Search for the cell housing the specified text and yield its (X, Y) center coordinate. 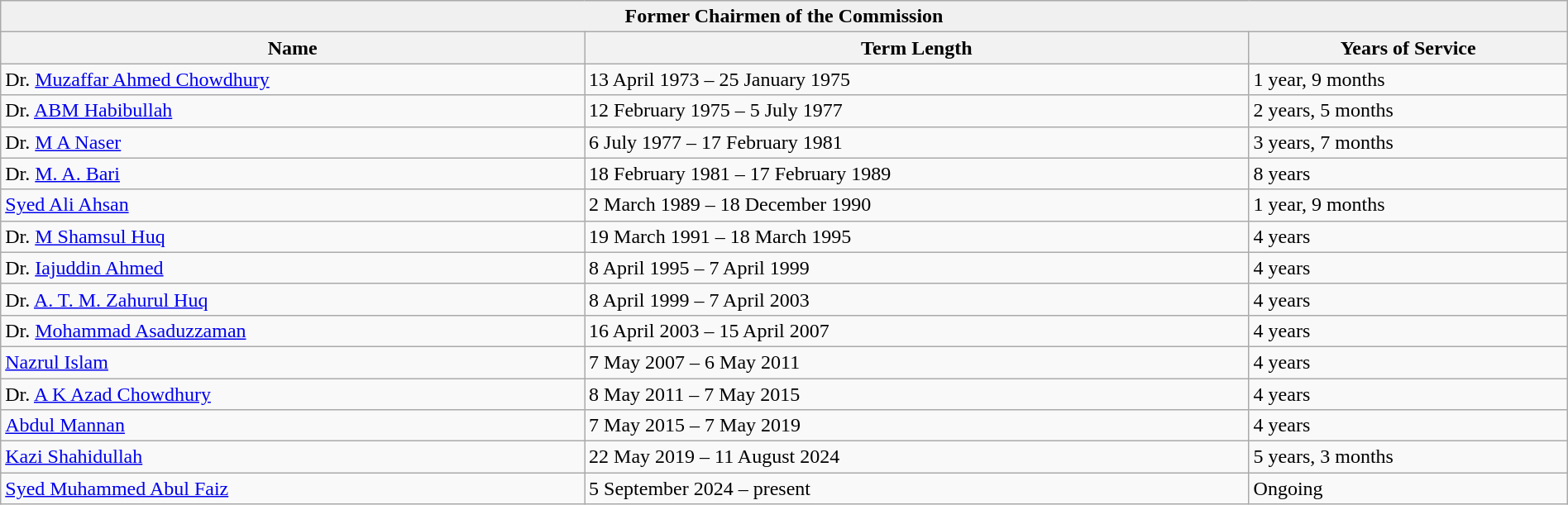
Abdul Mannan (293, 426)
7 May 2015 – 7 May 2019 (917, 426)
6 July 1977 – 17 February 1981 (917, 142)
Kazi Shahidullah (293, 457)
22 May 2019 – 11 August 2024 (917, 457)
Dr. A K Azad Chowdhury (293, 394)
13 April 1973 – 25 January 1975 (917, 79)
Dr. M A Naser (293, 142)
2 years, 5 months (1408, 111)
Dr. A. T. M. Zahurul Huq (293, 299)
2 March 1989 – 18 December 1990 (917, 205)
Former Chairmen of the Commission (784, 17)
Dr. M. A. Bari (293, 174)
Dr. Mohammad Asaduzzaman (293, 331)
16 April 2003 – 15 April 2007 (917, 331)
Term Length (917, 48)
Dr. ABM Habibullah (293, 111)
19 March 1991 – 18 March 1995 (917, 236)
5 years, 3 months (1408, 457)
Syed Muhammed Abul Faiz (293, 488)
Dr. M Shamsul Huq (293, 236)
12 February 1975 – 5 July 1977 (917, 111)
3 years, 7 months (1408, 142)
8 years (1408, 174)
Syed Ali Ahsan (293, 205)
Dr. Muzaffar Ahmed Chowdhury (293, 79)
Nazrul Islam (293, 362)
Dr. Iajuddin Ahmed (293, 268)
8 April 1995 – 7 April 1999 (917, 268)
5 September 2024 – present (917, 488)
Name (293, 48)
Ongoing (1408, 488)
7 May 2007 – 6 May 2011 (917, 362)
8 April 1999 – 7 April 2003 (917, 299)
18 February 1981 – 17 February 1989 (917, 174)
Years of Service (1408, 48)
8 May 2011 – 7 May 2015 (917, 394)
